Identify which cell holds the provided text, then report its (X, Y) central coordinate. 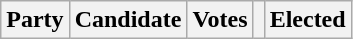
Elected (308, 20)
Party (35, 20)
Votes (220, 20)
Candidate (128, 20)
